Scan for the cell matching the given text and deliver its (X, Y) coordinate at center. 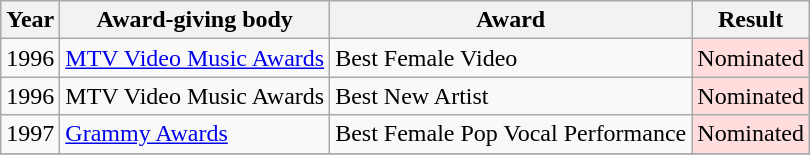
Best Female Pop Vocal Performance (511, 134)
Grammy Awards (195, 134)
Result (751, 20)
1997 (30, 134)
Award (511, 20)
Best Female Video (511, 58)
Best New Artist (511, 96)
Year (30, 20)
Award-giving body (195, 20)
